Identify which cell holds the provided text, then report its (x, y) central coordinate. 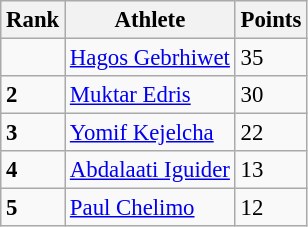
Athlete (150, 20)
4 (33, 170)
30 (270, 95)
3 (33, 133)
Muktar Edris (150, 95)
13 (270, 170)
5 (33, 208)
Hagos Gebrhiwet (150, 58)
Yomif Kejelcha (150, 133)
Points (270, 20)
22 (270, 133)
Rank (33, 20)
Abdalaati Iguider (150, 170)
2 (33, 95)
Paul Chelimo (150, 208)
35 (270, 58)
12 (270, 208)
